Return the [X, Y] coordinate for the center point of the cell that contains the specified text.  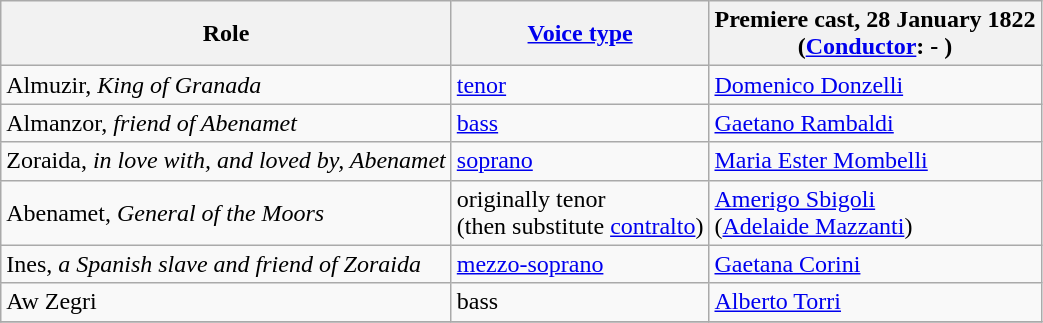
mezzo-soprano [580, 264]
Amerigo Sbigoli(Adelaide Mazzanti) [875, 212]
Aw Zegri [226, 302]
Abenamet, General of the Moors [226, 212]
Domenico Donzelli [875, 85]
Role [226, 34]
Voice type [580, 34]
Gaetano Rambaldi [875, 123]
tenor [580, 85]
Zoraida, in love with, and loved by, Abenamet [226, 161]
soprano [580, 161]
Premiere cast, 28 January 1822(Conductor: - ) [875, 34]
Almuzir, King of Granada [226, 85]
originally tenor(then substitute contralto) [580, 212]
Alberto Torri [875, 302]
Almanzor, friend of Abenamet [226, 123]
Maria Ester Mombelli [875, 161]
Gaetana Corini [875, 264]
Ines, a Spanish slave and friend of Zoraida [226, 264]
